Extract the (X, Y) coordinate from the center of the cell holding the provided text.  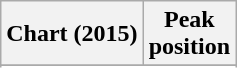
Peakposition (189, 34)
Chart (2015) (72, 34)
